From the cell containing the given text, extract its center point as [X, Y] coordinate. 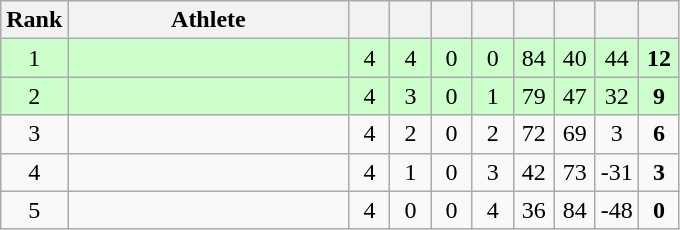
12 [658, 58]
40 [574, 58]
36 [534, 210]
5 [34, 210]
79 [534, 96]
32 [616, 96]
-31 [616, 172]
69 [574, 134]
47 [574, 96]
Rank [34, 20]
Athlete [208, 20]
6 [658, 134]
73 [574, 172]
9 [658, 96]
42 [534, 172]
44 [616, 58]
72 [534, 134]
-48 [616, 210]
